Search for the cell housing the specified text and yield its (x, y) center coordinate. 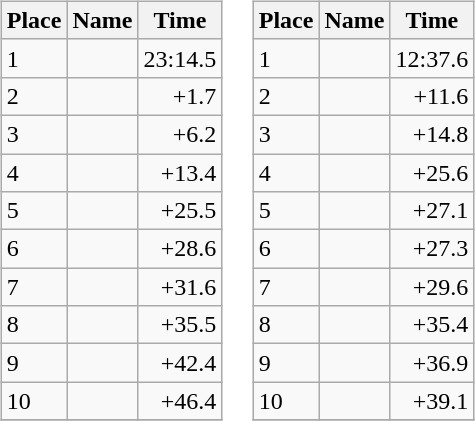
+35.5 (180, 325)
+28.6 (180, 249)
+27.3 (432, 249)
+25.5 (180, 211)
+29.6 (432, 287)
+25.6 (432, 173)
+14.8 (432, 134)
23:14.5 (180, 58)
+1.7 (180, 96)
+46.4 (180, 401)
12:37.6 (432, 58)
+42.4 (180, 363)
+13.4 (180, 173)
+27.1 (432, 211)
+11.6 (432, 96)
+6.2 (180, 134)
+35.4 (432, 325)
+31.6 (180, 287)
+36.9 (432, 363)
+39.1 (432, 401)
